Identify which cell holds the provided text, then report its [X, Y] central coordinate. 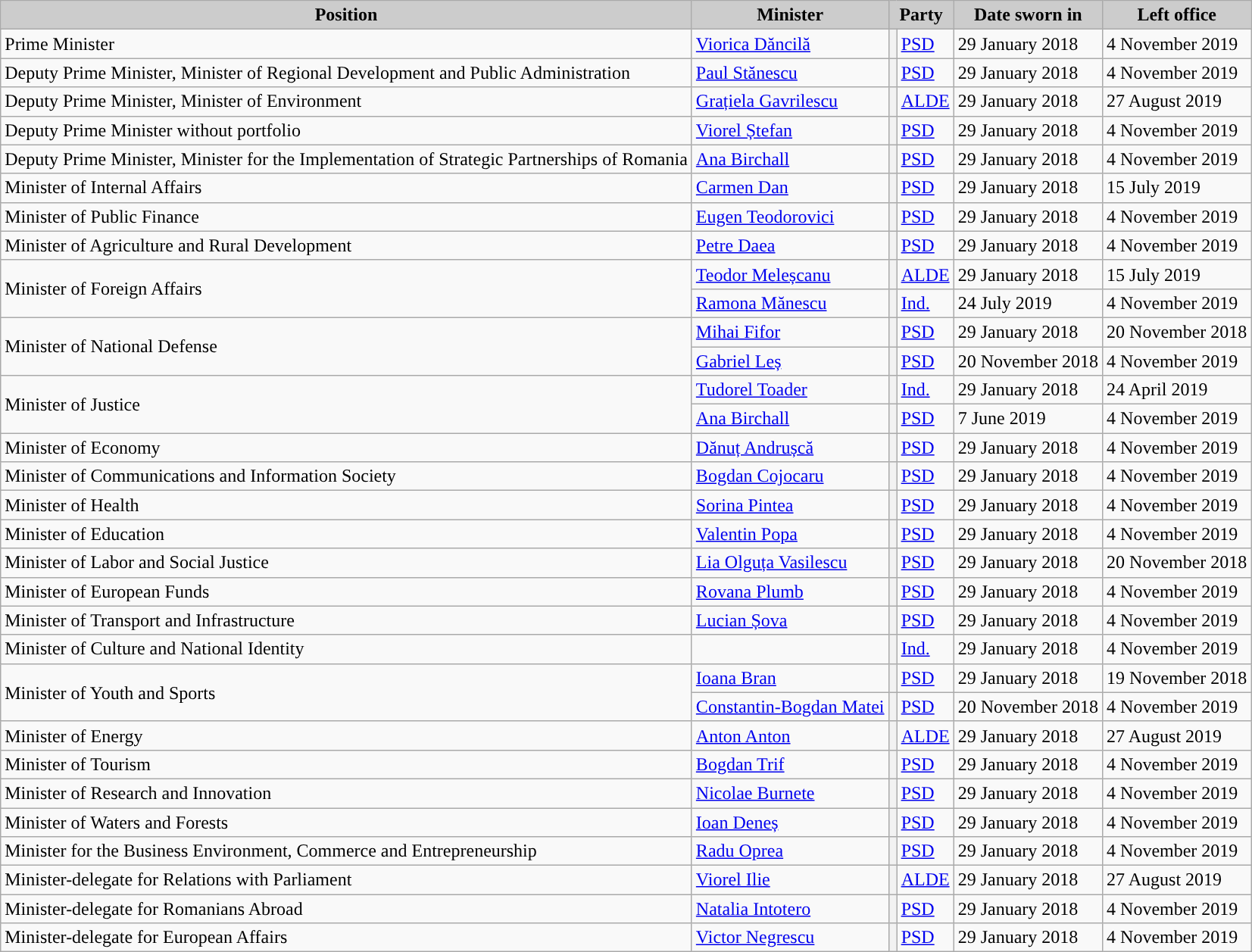
Minister of Public Finance [347, 217]
Grațiela Gavrilescu [790, 101]
19 November 2018 [1177, 678]
Deputy Prime Minister, Minister of Environment [347, 101]
Constantin-Bogdan Matei [790, 707]
Lia Olguța Vasilescu [790, 563]
Minister of Communications and Information Society [347, 476]
Minister of Foreign Affairs [347, 289]
Minister of Agriculture and Rural Development [347, 245]
24 April 2019 [1177, 390]
Valentin Popa [790, 534]
Minister of Education [347, 534]
Minister of Research and Innovation [347, 793]
Minister of Youth and Sports [347, 692]
Viorica Dăncilă [790, 44]
Minister-delegate for Romanians Abroad [347, 909]
Viorel Ștefan [790, 130]
Ramona Mănescu [790, 303]
Minister of Justice [347, 404]
Sorina Pintea [790, 505]
Natalia Intotero [790, 909]
Petre Daea [790, 245]
Victor Negrescu [790, 938]
Minister for the Business Environment, Commerce and Entrepreneurship [347, 851]
Eugen Teodorovici [790, 217]
Carmen Dan [790, 188]
24 July 2019 [1028, 303]
Mihai Fifor [790, 332]
Rovana Plumb [790, 591]
Minister of National Defense [347, 346]
Bogdan Cojocaru [790, 476]
Deputy Prime Minister, Minister of Regional Development and Public Administration [347, 73]
Minister of Tourism [347, 764]
Deputy Prime Minister without portfolio [347, 130]
Anton Anton [790, 735]
Radu Oprea [790, 851]
Bogdan Trif [790, 764]
Minister [790, 15]
Teodor Meleșcanu [790, 274]
Tudorel Toader [790, 390]
Ioana Bran [790, 678]
Minister of Culture and National Identity [347, 649]
Gabriel Leș [790, 361]
Lucian Șova [790, 620]
Position [347, 15]
Minister of Energy [347, 735]
7 June 2019 [1028, 419]
Minister-delegate for Relations with Parliament [347, 880]
Left office [1177, 15]
Paul Stănescu [790, 73]
Deputy Prime Minister, Minister for the Implementation of Strategic Partnerships of Romania [347, 159]
Party [921, 15]
Minister of Waters and Forests [347, 822]
Minister-delegate for European Affairs [347, 938]
Viorel Ilie [790, 880]
Minister of Economy [347, 448]
Date sworn in [1028, 15]
Dănuț Andrușcă [790, 448]
Minister of Internal Affairs [347, 188]
Minister of Transport and Infrastructure [347, 620]
Minister of European Funds [347, 591]
Ioan Deneș [790, 822]
Nicolae Burnete [790, 793]
Prime Minister [347, 44]
Minister of Health [347, 505]
Minister of Labor and Social Justice [347, 563]
